Return (x, y) of the center of cell containing provided text 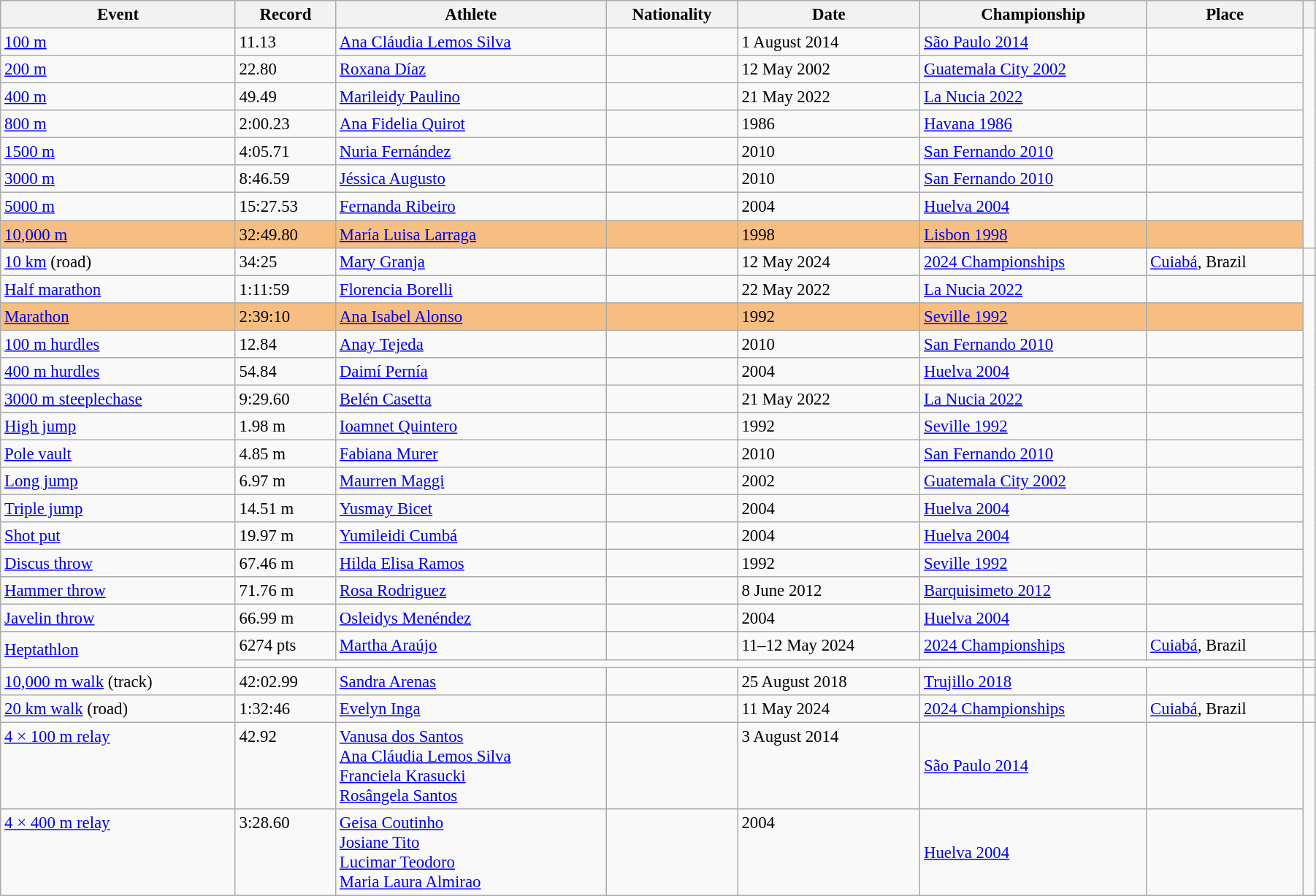
1500 m (118, 152)
Athlete (471, 15)
Florencia Borelli (471, 289)
Ana Cláudia Lemos Silva (471, 42)
1 August 2014 (829, 42)
Record (285, 15)
Yusmay Bicet (471, 509)
Hammer throw (118, 591)
Roxana Díaz (471, 69)
42:02.99 (285, 681)
11 May 2024 (829, 708)
Nuria Fernández (471, 152)
32:49.80 (285, 234)
400 m (118, 97)
12 May 2024 (829, 261)
Hilda Elisa Ramos (471, 564)
Jéssica Augusto (471, 179)
Pole vault (118, 453)
100 m hurdles (118, 344)
Shot put (118, 536)
200 m (118, 69)
Geisa CoutinhoJosiane TitoLucimar TeodoroMaria Laura Almirao (471, 853)
5000 m (118, 207)
Long jump (118, 481)
Lisbon 1998 (1033, 234)
María Luisa Larraga (471, 234)
2002 (829, 481)
3:28.60 (285, 853)
25 August 2018 (829, 681)
Date (829, 15)
10,000 m (118, 234)
High jump (118, 426)
Fabiana Murer (471, 453)
10,000 m walk (track) (118, 681)
Half marathon (118, 289)
Event (118, 15)
12.84 (285, 344)
Daimí Pernía (471, 372)
9:29.60 (285, 399)
20 km walk (road) (118, 708)
Nationality (672, 15)
22 May 2022 (829, 289)
Havana 1986 (1033, 124)
Championship (1033, 15)
Mary Granja (471, 261)
4.85 m (285, 453)
4 × 400 m relay (118, 853)
19.97 m (285, 536)
Trujillo 2018 (1033, 681)
15:27.53 (285, 207)
1998 (829, 234)
49.49 (285, 97)
Ioamnet Quintero (471, 426)
10 km (road) (118, 261)
3000 m steeplechase (118, 399)
11–12 May 2024 (829, 646)
Barquisimeto 2012 (1033, 591)
Martha Araújo (471, 646)
Sandra Arenas (471, 681)
Place (1225, 15)
Fernanda Ribeiro (471, 207)
Ana Fidelia Quirot (471, 124)
71.76 m (285, 591)
54.84 (285, 372)
400 m hurdles (118, 372)
1:11:59 (285, 289)
67.46 m (285, 564)
1:32:46 (285, 708)
3 August 2014 (829, 765)
Javelin throw (118, 619)
100 m (118, 42)
Belén Casetta (471, 399)
Rosa Rodriguez (471, 591)
2:00.23 (285, 124)
12 May 2002 (829, 69)
Ana Isabel Alonso (471, 316)
3000 m (118, 179)
22.80 (285, 69)
Marathon (118, 316)
2:39:10 (285, 316)
Triple jump (118, 509)
8:46.59 (285, 179)
14.51 m (285, 509)
Heptathlon (118, 650)
4 × 100 m relay (118, 765)
6274 pts (285, 646)
Evelyn Inga (471, 708)
42.92 (285, 765)
4:05.71 (285, 152)
Osleidys Menéndez (471, 619)
6.97 m (285, 481)
Marileidy Paulino (471, 97)
Vanusa dos SantosAna Cláudia Lemos SilvaFranciela KrasuckiRosângela Santos (471, 765)
66.99 m (285, 619)
Yumileidi Cumbá (471, 536)
Maurren Maggi (471, 481)
Anay Tejeda (471, 344)
34:25 (285, 261)
11.13 (285, 42)
1.98 m (285, 426)
8 June 2012 (829, 591)
1986 (829, 124)
800 m (118, 124)
Discus throw (118, 564)
